Return the (x, y) coordinate for the center point of the cell that contains the specified text.  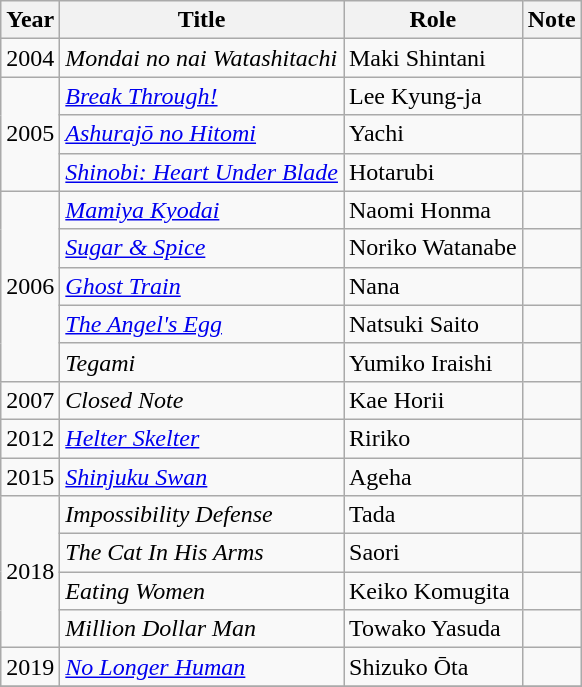
Shinjuku Swan (202, 477)
Shizuko Ōta (434, 667)
Impossibility Defense (202, 515)
Naomi Honma (434, 210)
Keiko Komugita (434, 591)
Title (202, 20)
2007 (30, 400)
Ririko (434, 438)
2004 (30, 58)
Tegami (202, 362)
The Angel's Egg (202, 324)
The Cat In His Arms (202, 553)
No Longer Human (202, 667)
Ghost Train (202, 286)
Tada (434, 515)
Million Dollar Man (202, 629)
2018 (30, 572)
2006 (30, 286)
Hotarubi (434, 172)
Noriko Watanabe (434, 248)
Natsuki Saito (434, 324)
Mondai no nai Watashitachi (202, 58)
Sugar & Spice (202, 248)
2019 (30, 667)
Ageha (434, 477)
Ashurajō no Hitomi (202, 134)
Yachi (434, 134)
Nana (434, 286)
Role (434, 20)
Maki Shintani (434, 58)
Yumiko Iraishi (434, 362)
2005 (30, 134)
2015 (30, 477)
Helter Skelter (202, 438)
Shinobi: Heart Under Blade (202, 172)
Eating Women (202, 591)
Mamiya Kyodai (202, 210)
2012 (30, 438)
Year (30, 20)
Break Through! (202, 96)
Note (552, 20)
Saori (434, 553)
Lee Kyung-ja (434, 96)
Kae Horii (434, 400)
Closed Note (202, 400)
Towako Yasuda (434, 629)
